Output the (X, Y) coordinate of the center of the cell containing the given text.  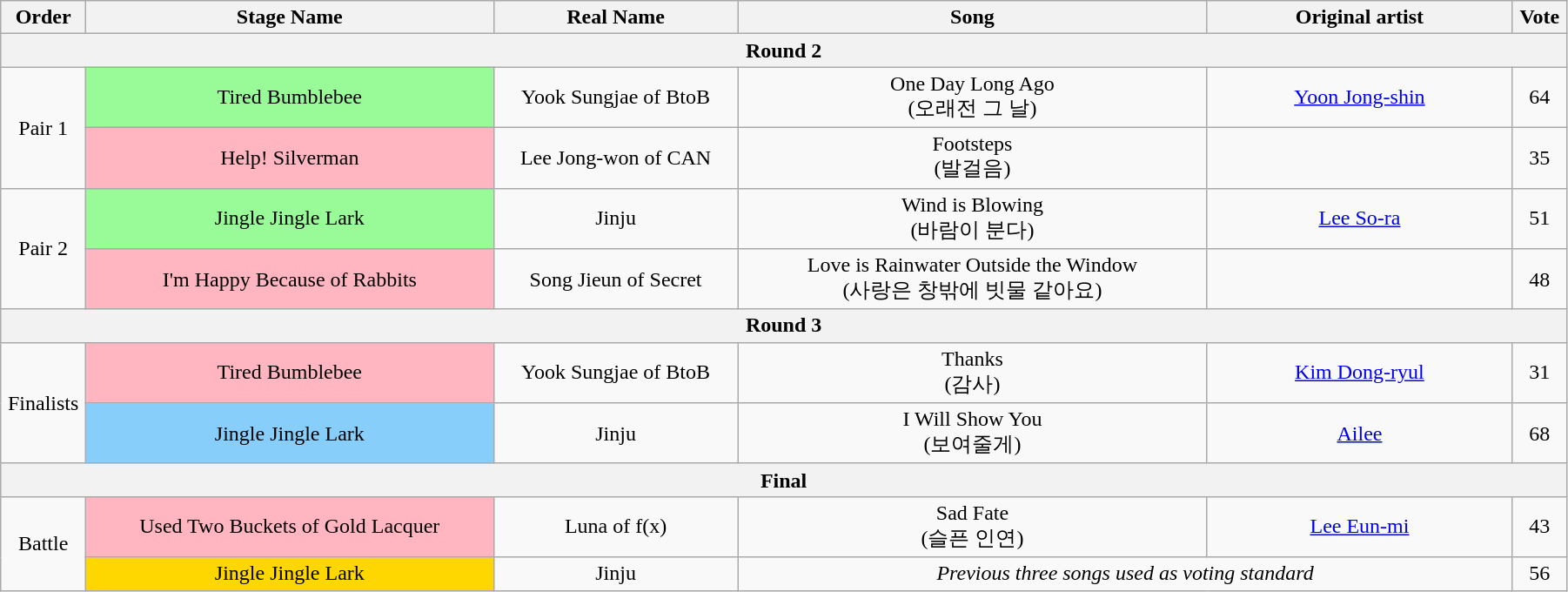
Round 3 (784, 326)
Lee So-ra (1359, 219)
Song Jieun of Secret (616, 279)
One Day Long Ago(오래전 그 날) (973, 98)
Round 2 (784, 50)
Lee Eun-mi (1359, 527)
Love is Rainwater Outside the Window(사랑은 창밖에 빗물 같아요) (973, 279)
Wind is Blowing(바람이 분다) (973, 219)
Final (784, 480)
35 (1539, 158)
Stage Name (290, 17)
43 (1539, 527)
Lee Jong-won of CAN (616, 158)
Yoon Jong-shin (1359, 98)
Previous three songs used as voting standard (1125, 574)
Thanks(감사) (973, 373)
48 (1539, 279)
51 (1539, 219)
68 (1539, 434)
Pair 2 (44, 249)
I Will Show You(보여줄게) (973, 434)
Song (973, 17)
Used Two Buckets of Gold Lacquer (290, 527)
Real Name (616, 17)
Pair 1 (44, 127)
Finalists (44, 402)
Kim Dong-ryul (1359, 373)
Sad Fate(슬픈 인연) (973, 527)
Original artist (1359, 17)
64 (1539, 98)
Footsteps(발걸음) (973, 158)
56 (1539, 574)
Luna of f(x) (616, 527)
Help! Silverman (290, 158)
31 (1539, 373)
Ailee (1359, 434)
Order (44, 17)
Vote (1539, 17)
I'm Happy Because of Rabbits (290, 279)
Battle (44, 543)
